Locate the cell with the specified text and output its (x, y) center coordinate. 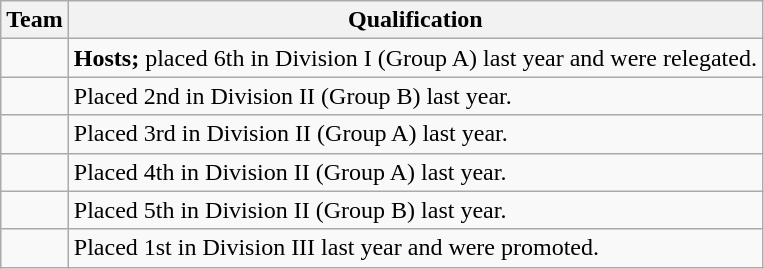
Placed 4th in Division II (Group A) last year. (415, 172)
Placed 1st in Division III last year and were promoted. (415, 248)
Placed 3rd in Division II (Group A) last year. (415, 134)
Placed 2nd in Division II (Group B) last year. (415, 96)
Qualification (415, 20)
Placed 5th in Division II (Group B) last year. (415, 210)
Team (35, 20)
Hosts; placed 6th in Division I (Group A) last year and were relegated. (415, 58)
